For the text-containing cell, return its midpoint in (X, Y) coordinate format. 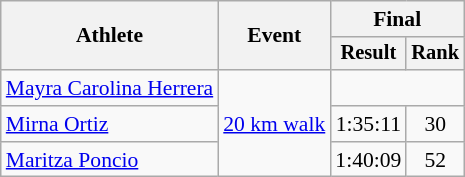
1:35:11 (368, 124)
Final (397, 19)
20 km walk (274, 124)
Event (274, 36)
Mayra Carolina Herrera (110, 88)
Mirna Ortiz (110, 124)
Rank (435, 54)
Athlete (110, 36)
30 (435, 124)
Result (368, 54)
